Capture the cell that displays the provided text and extract its [X, Y] central coordinate. 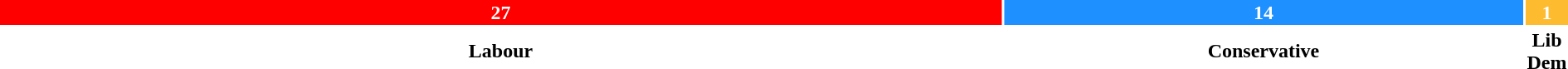
14 [1264, 12]
27 [501, 12]
1 [1546, 12]
